From the cell containing the given text, extract its center point as (x, y) coordinate. 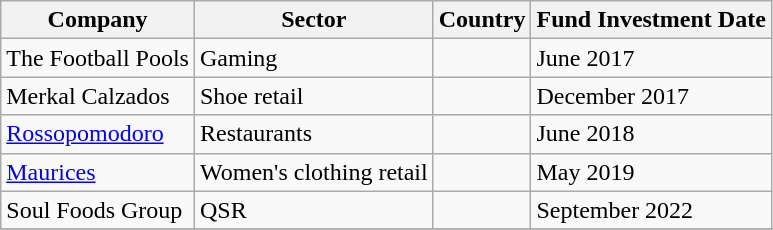
September 2022 (651, 210)
Gaming (314, 58)
Women's clothing retail (314, 172)
Company (98, 20)
June 2018 (651, 134)
Fund Investment Date (651, 20)
Soul Foods Group (98, 210)
Merkal Calzados (98, 96)
Shoe retail (314, 96)
Country (482, 20)
Restaurants (314, 134)
Rossopomodoro (98, 134)
May 2019 (651, 172)
Sector (314, 20)
QSR (314, 210)
The Football Pools (98, 58)
December 2017 (651, 96)
Maurices (98, 172)
June 2017 (651, 58)
